Pinpoint the cell where the given text exists, returning its [x, y] midpoint coordinate. 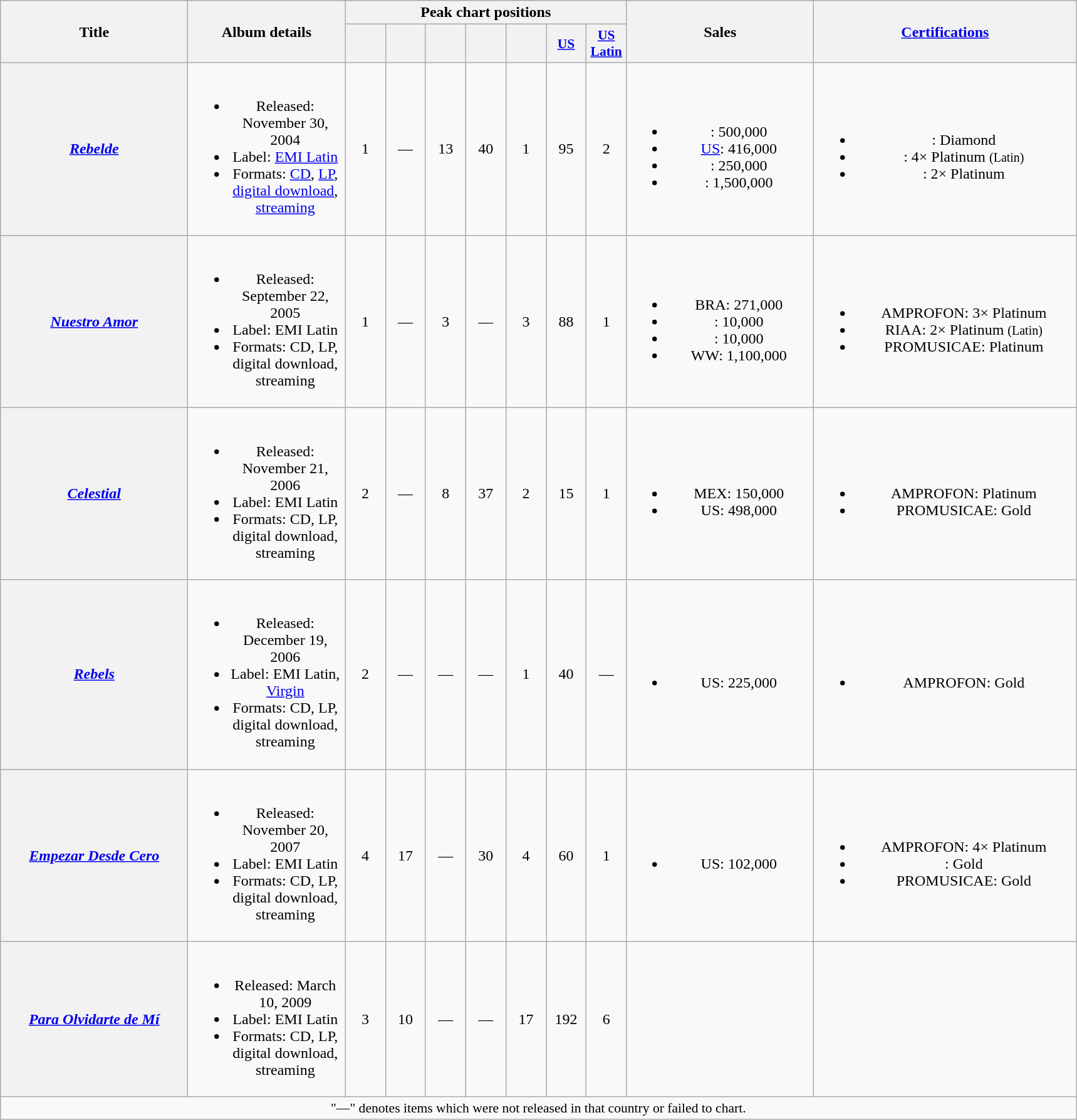
US [566, 44]
"—" denotes items which were not released in that country or failed to chart. [539, 1108]
Released: November 20, 2007Label: EMI LatinFormats: CD, LP, digital download, streaming [267, 855]
Peak chart positions [486, 13]
Empezar Desde Cero [94, 855]
US: 225,000 [721, 674]
Para Olvidarte de Mí [94, 1019]
88 [566, 321]
AMPROFON: PlatinumPROMUSICAE: Gold [945, 494]
Released: September 22, 2005Label: EMI LatinFormats: CD, LP, digital download, streaming [267, 321]
Sales [721, 31]
13 [445, 149]
AMPROFON: 3× PlatinumRIAA: 2× Platinum (Latin)PROMUSICAE: Platinum [945, 321]
: 500,000US: 416,000: 250,000: 1,500,000 [721, 149]
37 [486, 494]
10 [405, 1019]
Album details [267, 31]
Title [94, 31]
30 [486, 855]
Released: March 10, 2009Label: EMI LatinFormats: CD, LP, digital download, streaming [267, 1019]
192 [566, 1019]
Rebelde [94, 149]
USLatin [606, 44]
US: 102,000 [721, 855]
6 [606, 1019]
Released: December 19, 2006Label: EMI Latin, VirginFormats: CD, LP, digital download, streaming [267, 674]
AMPROFON: 4× Platinum: GoldPROMUSICAE: Gold [945, 855]
MEX: 150,000US: 498,000 [721, 494]
Rebels [94, 674]
95 [566, 149]
Released: November 30, 2004Label: EMI LatinFormats: CD, LP, digital download, streaming [267, 149]
: Diamond: 4× Platinum (Latin): 2× Platinum [945, 149]
Released: November 21, 2006Label: EMI LatinFormats: CD, LP, digital download, streaming [267, 494]
60 [566, 855]
15 [566, 494]
BRA: 271,000: 10,000: 10,000WW: 1,100,000 [721, 321]
8 [445, 494]
AMPROFON: Gold [945, 674]
Nuestro Amor [94, 321]
Certifications [945, 31]
Celestial [94, 494]
